Identify which cell holds the provided text, then report its (x, y) central coordinate. 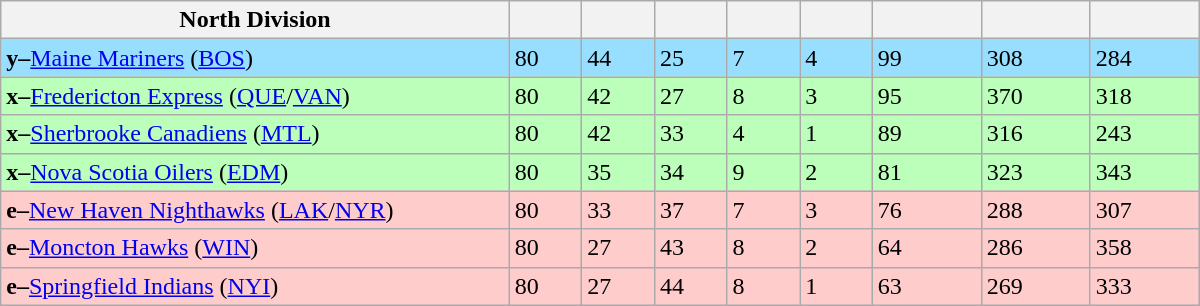
318 (1144, 96)
y–Maine Mariners (BOS) (255, 58)
43 (690, 248)
308 (1036, 58)
316 (1036, 134)
333 (1144, 286)
81 (926, 172)
x–Fredericton Express (QUE/VAN) (255, 96)
64 (926, 248)
288 (1036, 210)
95 (926, 96)
286 (1036, 248)
76 (926, 210)
35 (618, 172)
358 (1144, 248)
370 (1036, 96)
x–Nova Scotia Oilers (EDM) (255, 172)
323 (1036, 172)
37 (690, 210)
307 (1144, 210)
North Division (255, 20)
e–Moncton Hawks (WIN) (255, 248)
269 (1036, 286)
e–Springfield Indians (NYI) (255, 286)
343 (1144, 172)
e–New Haven Nighthawks (LAK/NYR) (255, 210)
99 (926, 58)
34 (690, 172)
x–Sherbrooke Canadiens (MTL) (255, 134)
243 (1144, 134)
9 (764, 172)
63 (926, 286)
89 (926, 134)
25 (690, 58)
284 (1144, 58)
